Return (x, y) of the center of cell containing provided text 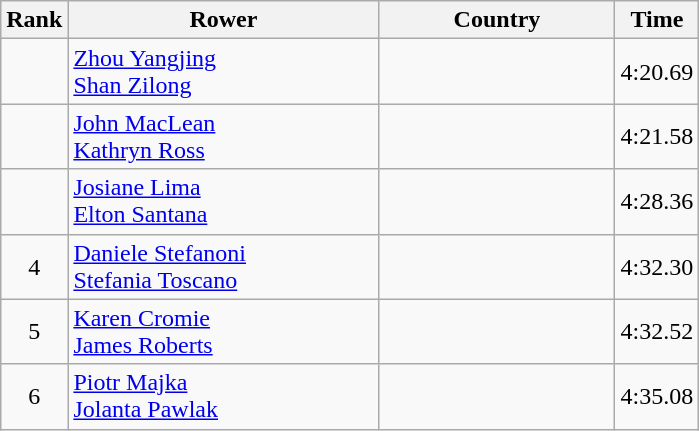
Josiane LimaElton Santana (224, 202)
5 (34, 332)
4:32.30 (657, 266)
John MacLeanKathryn Ross (224, 136)
4:32.52 (657, 332)
Country (497, 20)
6 (34, 396)
Rower (224, 20)
4:35.08 (657, 396)
Daniele StefanoniStefania Toscano (224, 266)
Karen CromieJames Roberts (224, 332)
Rank (34, 20)
Time (657, 20)
Piotr MajkaJolanta Pawlak (224, 396)
4:20.69 (657, 72)
4:21.58 (657, 136)
Zhou YangjingShan Zilong (224, 72)
4 (34, 266)
4:28.36 (657, 202)
